Pinpoint the cell where the given text exists, returning its [X, Y] midpoint coordinate. 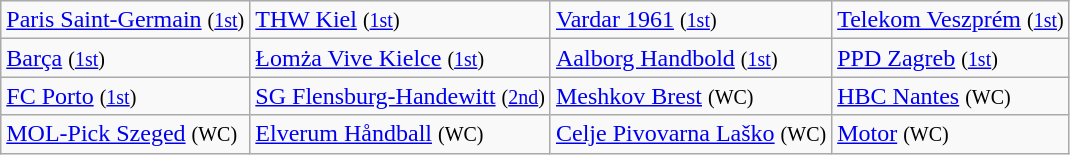
MOL-Pick Szeged (WC) [126, 134]
Elverum Håndball (WC) [400, 134]
Paris Saint-Germain (1st) [126, 20]
Telekom Veszprém (1st) [951, 20]
FC Porto (1st) [126, 96]
Vardar 1961 (1st) [690, 20]
Barça (1st) [126, 58]
PPD Zagreb (1st) [951, 58]
HBC Nantes (WC) [951, 96]
THW Kiel (1st) [400, 20]
Motor (WC) [951, 134]
Meshkov Brest (WC) [690, 96]
Celje Pivovarna Laško (WC) [690, 134]
Aalborg Handbold (1st) [690, 58]
Łomża Vive Kielce (1st) [400, 58]
SG Flensburg-Handewitt (2nd) [400, 96]
